Detect which cell encompasses the target text, then output its [X, Y] center coordinate. 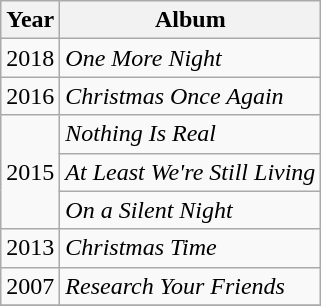
Album [190, 20]
Christmas Time [190, 248]
2007 [30, 286]
One More Night [190, 58]
Nothing Is Real [190, 134]
Year [30, 20]
2016 [30, 96]
Research Your Friends [190, 286]
2015 [30, 172]
2018 [30, 58]
2013 [30, 248]
At Least We're Still Living [190, 172]
On a Silent Night [190, 210]
Christmas Once Again [190, 96]
